Capture the cell that displays the provided text and extract its [X, Y] central coordinate. 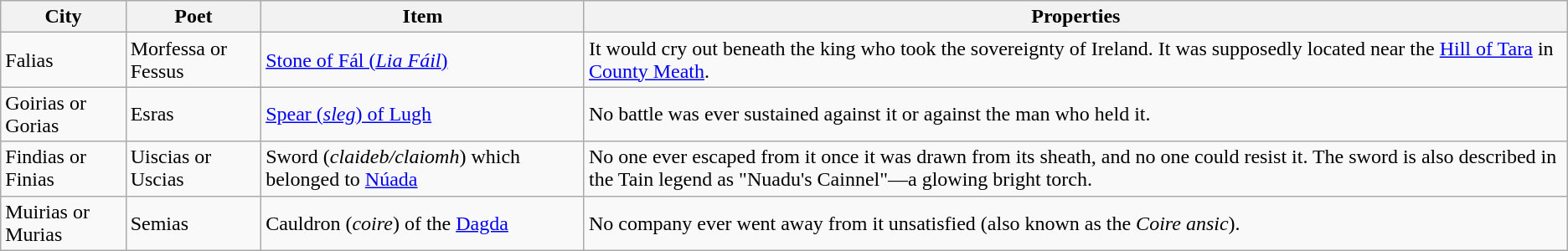
Stone of Fál (Lia Fáil) [423, 60]
Properties [1075, 17]
Cauldron (coire) of the Dagda [423, 223]
Goirias or Gorias [64, 114]
Semias [193, 223]
Falias [64, 60]
Esras [193, 114]
Poet [193, 17]
No battle was ever sustained against it or against the man who held it. [1075, 114]
Findias or Finias [64, 169]
It would cry out beneath the king who took the sovereignty of Ireland. It was supposedly located near the Hill of Tara in County Meath. [1075, 60]
Spear (sleg) of Lugh [423, 114]
Muirias or Murias [64, 223]
Sword (claideb/claiomh) which belonged to Núada [423, 169]
Morfessa or Fessus [193, 60]
No company ever went away from it unsatisfied (also known as the Coire ansic). [1075, 223]
Item [423, 17]
Uiscias or Uscias [193, 169]
City [64, 17]
